From the cell containing the given text, extract its center point as (x, y) coordinate. 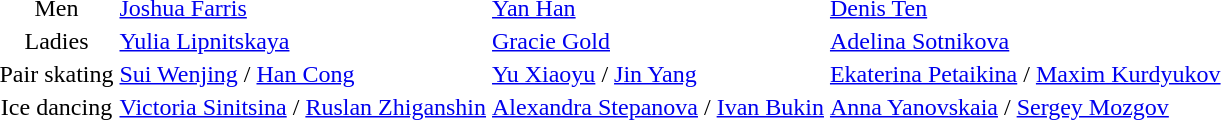
Gracie Gold (658, 41)
Sui Wenjing / Han Cong (303, 74)
Yu Xiaoyu / Jin Yang (658, 74)
Yulia Lipnitskaya (303, 41)
